Identify which cell holds the provided text, then report its (X, Y) central coordinate. 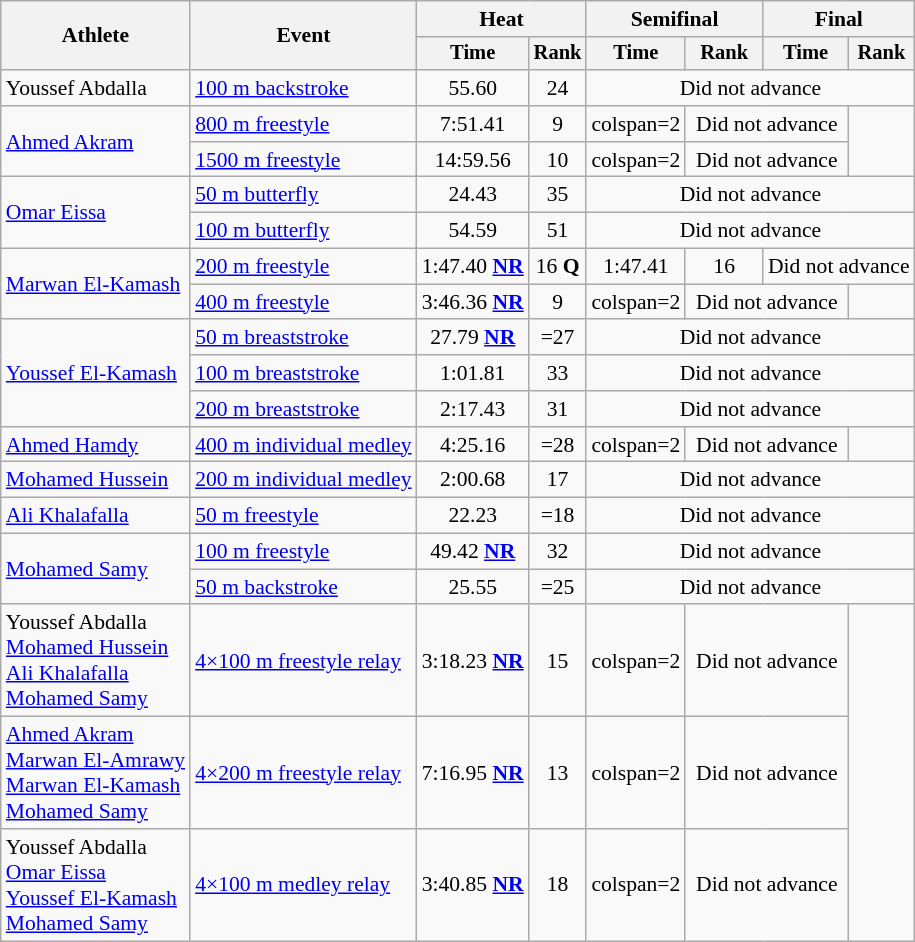
33 (558, 373)
Final (839, 19)
50 m breaststroke (304, 338)
13 (558, 773)
Ahmed Hamdy (96, 445)
7:51.41 (473, 124)
Omar Eissa (96, 212)
=27 (558, 338)
3:46.36 NR (473, 302)
1:01.81 (473, 373)
22.23 (473, 516)
Youssef Abdalla (96, 88)
24 (558, 88)
Ahmed AkramMarwan El-AmrawyMarwan El-KamashMohamed Samy (96, 773)
100 m breaststroke (304, 373)
31 (558, 409)
Mohamed Samy (96, 570)
Youssef AbdallaOmar EissaYoussef El-KamashMohamed Samy (96, 885)
4×200 m freestyle relay (304, 773)
200 m freestyle (304, 267)
50 m butterfly (304, 195)
=18 (558, 516)
800 m freestyle (304, 124)
Marwan El-Kamash (96, 284)
35 (558, 195)
3:40.85 NR (473, 885)
55.60 (473, 88)
1:47.41 (636, 267)
50 m backstroke (304, 587)
200 m breaststroke (304, 409)
4:25.16 (473, 445)
50 m freestyle (304, 516)
16 Q (558, 267)
Athlete (96, 36)
4×100 m freestyle relay (304, 661)
27.79 NR (473, 338)
14:59.56 (473, 160)
400 m freestyle (304, 302)
=25 (558, 587)
Ali Khalafalla (96, 516)
17 (558, 480)
2:00.68 (473, 480)
51 (558, 231)
32 (558, 552)
4×100 m medley relay (304, 885)
24.43 (473, 195)
16 (724, 267)
10 (558, 160)
18 (558, 885)
15 (558, 661)
Heat (502, 19)
Youssef El-Kamash (96, 374)
100 m backstroke (304, 88)
Event (304, 36)
Youssef AbdallaMohamed HusseinAli KhalafallaMohamed Samy (96, 661)
54.59 (473, 231)
=28 (558, 445)
400 m individual medley (304, 445)
100 m freestyle (304, 552)
Mohamed Hussein (96, 480)
1500 m freestyle (304, 160)
200 m individual medley (304, 480)
2:17.43 (473, 409)
100 m butterfly (304, 231)
1:47.40 NR (473, 267)
25.55 (473, 587)
3:18.23 NR (473, 661)
Ahmed Akram (96, 142)
7:16.95 NR (473, 773)
49.42 NR (473, 552)
Semifinal (674, 19)
